For the text-containing cell, return its midpoint in [X, Y] coordinate format. 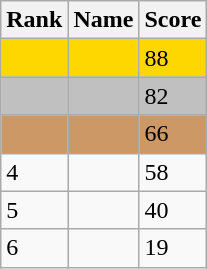
5 [34, 210]
Name [104, 20]
66 [173, 134]
88 [173, 58]
Score [173, 20]
82 [173, 96]
40 [173, 210]
58 [173, 172]
6 [34, 248]
Rank [34, 20]
4 [34, 172]
19 [173, 248]
